Extract the [x, y] coordinate from the center of the cell holding the provided text.  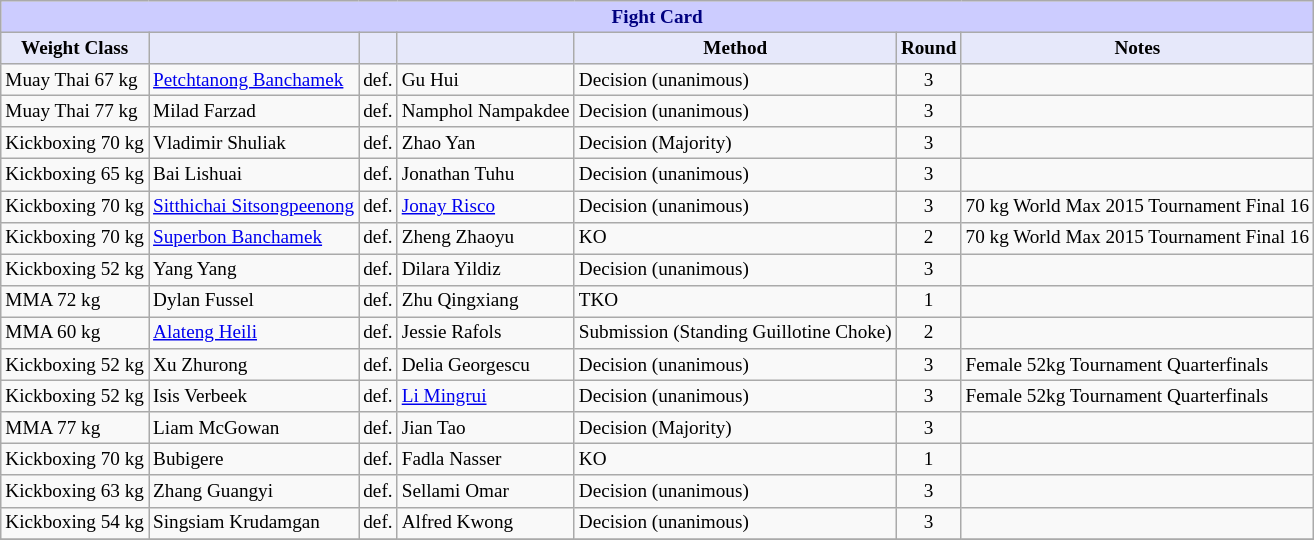
Sitthichai Sitsongpeenong [254, 206]
Li Mingrui [486, 396]
Round [928, 48]
Jonathan Tuhu [486, 175]
Weight Class [75, 48]
Superbon Banchamek [254, 238]
MMA 77 kg [75, 428]
Method [735, 48]
Bai Lishuai [254, 175]
Zhao Yan [486, 143]
Bubigere [254, 460]
Kickboxing 65 kg [75, 175]
Dilara Yildiz [486, 270]
Zhang Guangyi [254, 491]
Fadla Nasser [486, 460]
Jonay Risco [486, 206]
MMA 72 kg [75, 301]
Jessie Rafols [486, 333]
Alateng Heili [254, 333]
Fight Card [658, 17]
Gu Hui [486, 80]
Zheng Zhaoyu [486, 238]
Muay Thai 77 kg [75, 111]
Vladimir Shuliak [254, 143]
Yang Yang [254, 270]
TKO [735, 301]
Liam McGowan [254, 428]
Xu Zhurong [254, 365]
Muay Thai 67 kg [75, 80]
Kickboxing 54 kg [75, 523]
Delia Georgescu [486, 365]
Namphol Nampakdee [486, 111]
Milad Farzad [254, 111]
MMA 60 kg [75, 333]
Dylan Fussel [254, 301]
Jian Tao [486, 428]
Notes [1138, 48]
Alfred Kwong [486, 523]
Sellami Omar [486, 491]
Petchtanong Banchamek [254, 80]
Singsiam Krudamgan [254, 523]
Zhu Qingxiang [486, 301]
Submission (Standing Guillotine Choke) [735, 333]
Isis Verbeek [254, 396]
Kickboxing 63 kg [75, 491]
